Return the (X, Y) coordinate for the center point of the cell that contains the specified text.  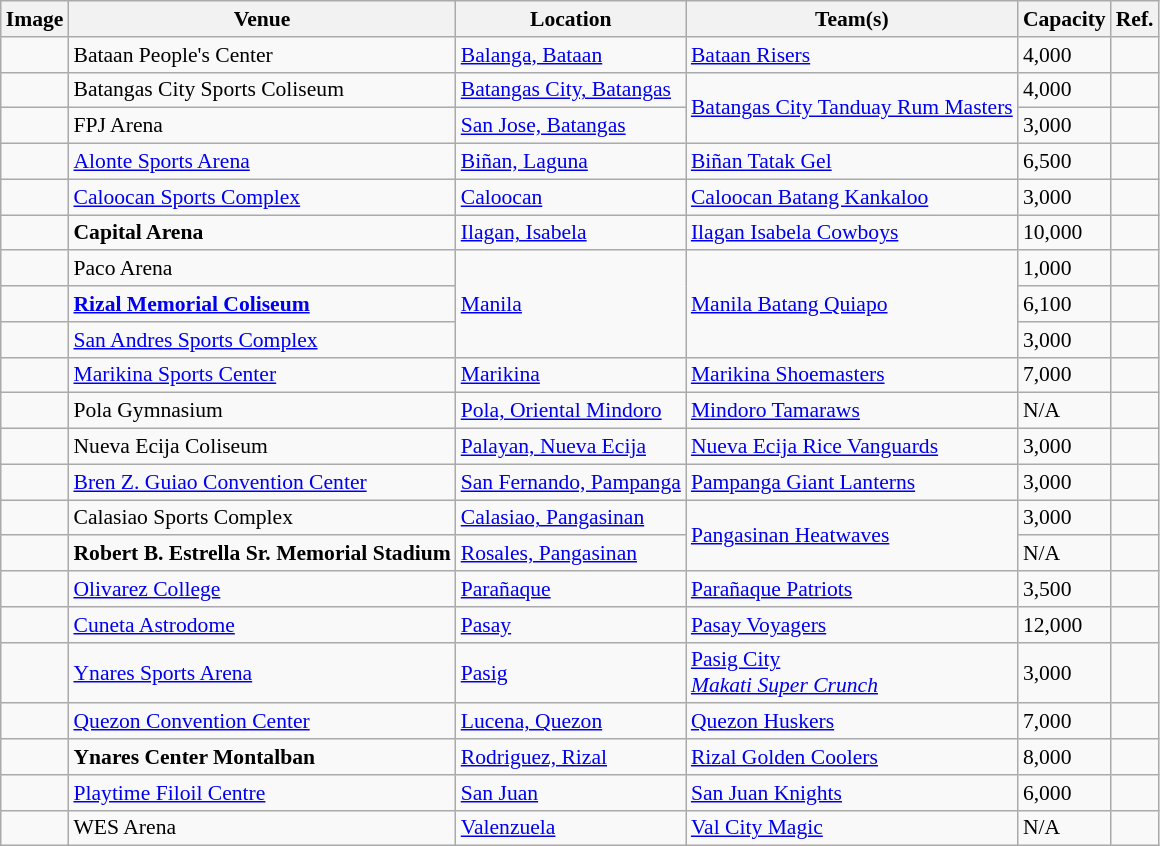
Nueva Ecija Rice Vanguards (852, 447)
Biñan, Laguna (571, 162)
San Jose, Batangas (571, 126)
Batangas City Sports Coliseum (262, 90)
1,000 (1064, 269)
Capital Arena (262, 233)
Team(s) (852, 19)
San Juan (571, 793)
Ynares Sports Arena (262, 672)
Ilagan Isabela Cowboys (852, 233)
Parañaque Patriots (852, 589)
Balanga, Bataan (571, 55)
Lucena, Quezon (571, 722)
Rizal Golden Coolers (852, 757)
Biñan Tatak Gel (852, 162)
Nueva Ecija Coliseum (262, 447)
Quezon Convention Center (262, 722)
Quezon Huskers (852, 722)
Rodriguez, Rizal (571, 757)
Marikina Shoemasters (852, 375)
Venue (262, 19)
Pasay Voyagers (852, 625)
Batangas City, Batangas (571, 90)
San Fernando, Pampanga (571, 482)
Rosales, Pangasinan (571, 554)
Pangasinan Heatwaves (852, 536)
Ilagan, Isabela (571, 233)
Playtime Filoil Centre (262, 793)
Bataan People's Center (262, 55)
Bataan Risers (852, 55)
Ref. (1135, 19)
Caloocan (571, 197)
10,000 (1064, 233)
Rizal Memorial Coliseum (262, 304)
Pasig (571, 672)
San Andres Sports Complex (262, 340)
Caloocan Batang Kankaloo (852, 197)
Palayan, Nueva Ecija (571, 447)
Pola Gymnasium (262, 411)
Alonte Sports Arena (262, 162)
Valenzuela (571, 828)
Mindoro Tamaraws (852, 411)
Bren Z. Guiao Convention Center (262, 482)
Val City Magic (852, 828)
WES Arena (262, 828)
Marikina Sports Center (262, 375)
Capacity (1064, 19)
Pola, Oriental Mindoro (571, 411)
Paco Arena (262, 269)
Image (35, 19)
Cuneta Astrodome (262, 625)
Pampanga Giant Lanterns (852, 482)
Ynares Center Montalban (262, 757)
Pasig City Makati Super Crunch (852, 672)
Robert B. Estrella Sr. Memorial Stadium (262, 554)
8,000 (1064, 757)
Pasay (571, 625)
12,000 (1064, 625)
Calasiao, Pangasinan (571, 518)
Manila Batang Quiapo (852, 304)
6,100 (1064, 304)
3,500 (1064, 589)
6,500 (1064, 162)
Olivarez College (262, 589)
Marikina (571, 375)
6,000 (1064, 793)
Batangas City Tanduay Rum Masters (852, 108)
Parañaque (571, 589)
San Juan Knights (852, 793)
Calasiao Sports Complex (262, 518)
Manila (571, 304)
Location (571, 19)
FPJ Arena (262, 126)
Caloocan Sports Complex (262, 197)
